Determine the (x, y) coordinate at the center of the cell enclosing the given text.  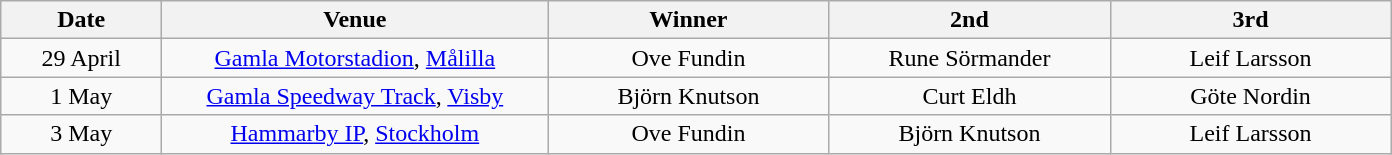
Curt Eldh (970, 96)
1 May (82, 96)
Göte Nordin (1250, 96)
2nd (970, 20)
Venue (355, 20)
Winner (688, 20)
Date (82, 20)
Hammarby IP, Stockholm (355, 134)
Gamla Motorstadion, Målilla (355, 58)
3rd (1250, 20)
Rune Sörmander (970, 58)
3 May (82, 134)
29 April (82, 58)
Gamla Speedway Track, Visby (355, 96)
